Locate the cell with the specified text and output its [X, Y] center coordinate. 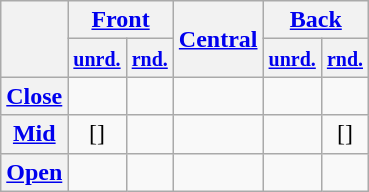
Back [316, 20]
Open [34, 172]
Front [120, 20]
Mid [34, 134]
Close [34, 96]
Central [218, 39]
